For the text-containing cell, return its midpoint in [x, y] coordinate format. 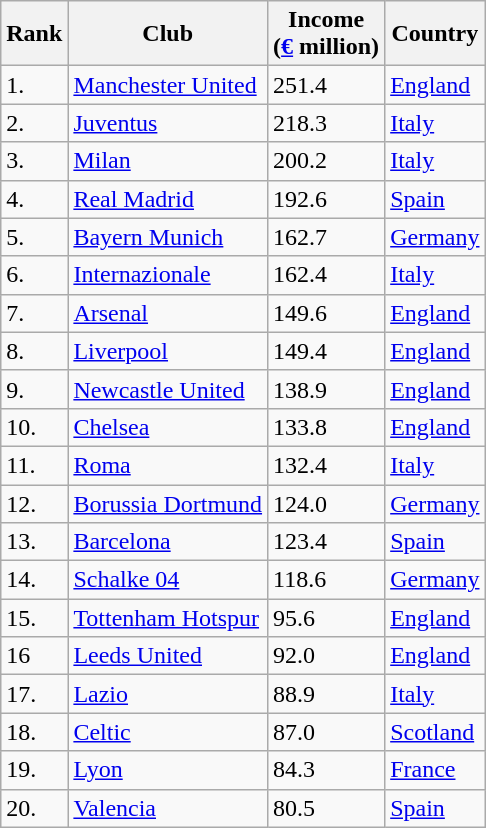
162.7 [326, 237]
132.4 [326, 465]
87.0 [326, 732]
Schalke 04 [168, 580]
Arsenal [168, 313]
Juventus [168, 123]
Barcelona [168, 542]
6. [34, 275]
88.9 [326, 694]
18. [34, 732]
Lazio [168, 694]
149.6 [326, 313]
14. [34, 580]
4. [34, 199]
Lyon [168, 770]
80.5 [326, 808]
Milan [168, 161]
84.3 [326, 770]
8. [34, 351]
15. [34, 618]
2. [34, 123]
Rank [34, 34]
13. [34, 542]
Chelsea [168, 427]
20. [34, 808]
251.4 [326, 85]
133.8 [326, 427]
19. [34, 770]
149.4 [326, 351]
Club [168, 34]
118.6 [326, 580]
France [435, 770]
16 [34, 656]
92.0 [326, 656]
3. [34, 161]
95.6 [326, 618]
Roma [168, 465]
162.4 [326, 275]
Leeds United [168, 656]
7. [34, 313]
Newcastle United [168, 389]
Borussia Dortmund [168, 503]
Bayern Munich [168, 237]
Internazionale [168, 275]
Valencia [168, 808]
Manchester United [168, 85]
Scotland [435, 732]
Liverpool [168, 351]
123.4 [326, 542]
218.3 [326, 123]
5. [34, 237]
10. [34, 427]
192.6 [326, 199]
124.0 [326, 503]
17. [34, 694]
Celtic [168, 732]
Country [435, 34]
138.9 [326, 389]
11. [34, 465]
12. [34, 503]
1. [34, 85]
Income (€ million) [326, 34]
200.2 [326, 161]
9. [34, 389]
Real Madrid [168, 199]
Tottenham Hotspur [168, 618]
